Detect which cell encompasses the target text, then output its (X, Y) center coordinate. 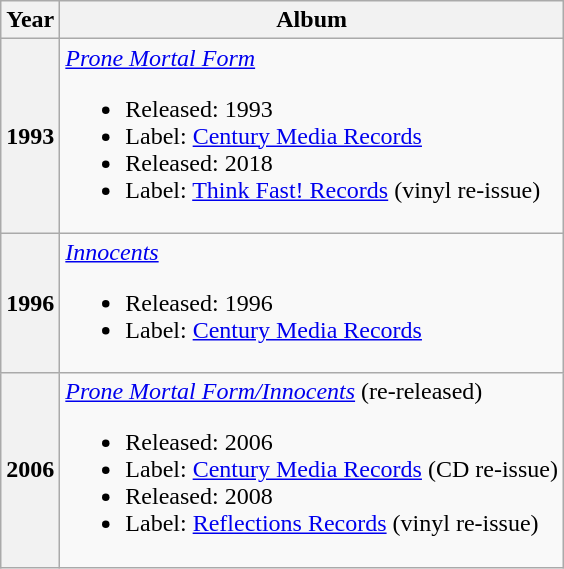
Year (30, 20)
1993 (30, 136)
Prone Mortal FormReleased: 1993Label: Century Media RecordsReleased: 2018Label: Think Fast! Records (vinyl re-issue) (312, 136)
Album (312, 20)
2006 (30, 470)
1996 (30, 303)
InnocentsReleased: 1996Label: Century Media Records (312, 303)
